Pinpoint the cell where the given text exists, returning its (x, y) midpoint coordinate. 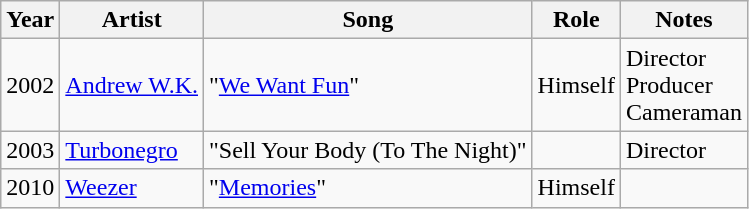
"We Want Fun" (368, 85)
Andrew W.K. (132, 85)
2002 (30, 85)
"Sell Your Body (To The Night)" (368, 150)
Song (368, 20)
Director (684, 150)
Artist (132, 20)
"Memories" (368, 188)
DirectorProducerCameraman (684, 85)
2010 (30, 188)
Weezer (132, 188)
Role (576, 20)
2003 (30, 150)
Notes (684, 20)
Year (30, 20)
Turbonegro (132, 150)
